Search for the cell housing the specified text and yield its (X, Y) center coordinate. 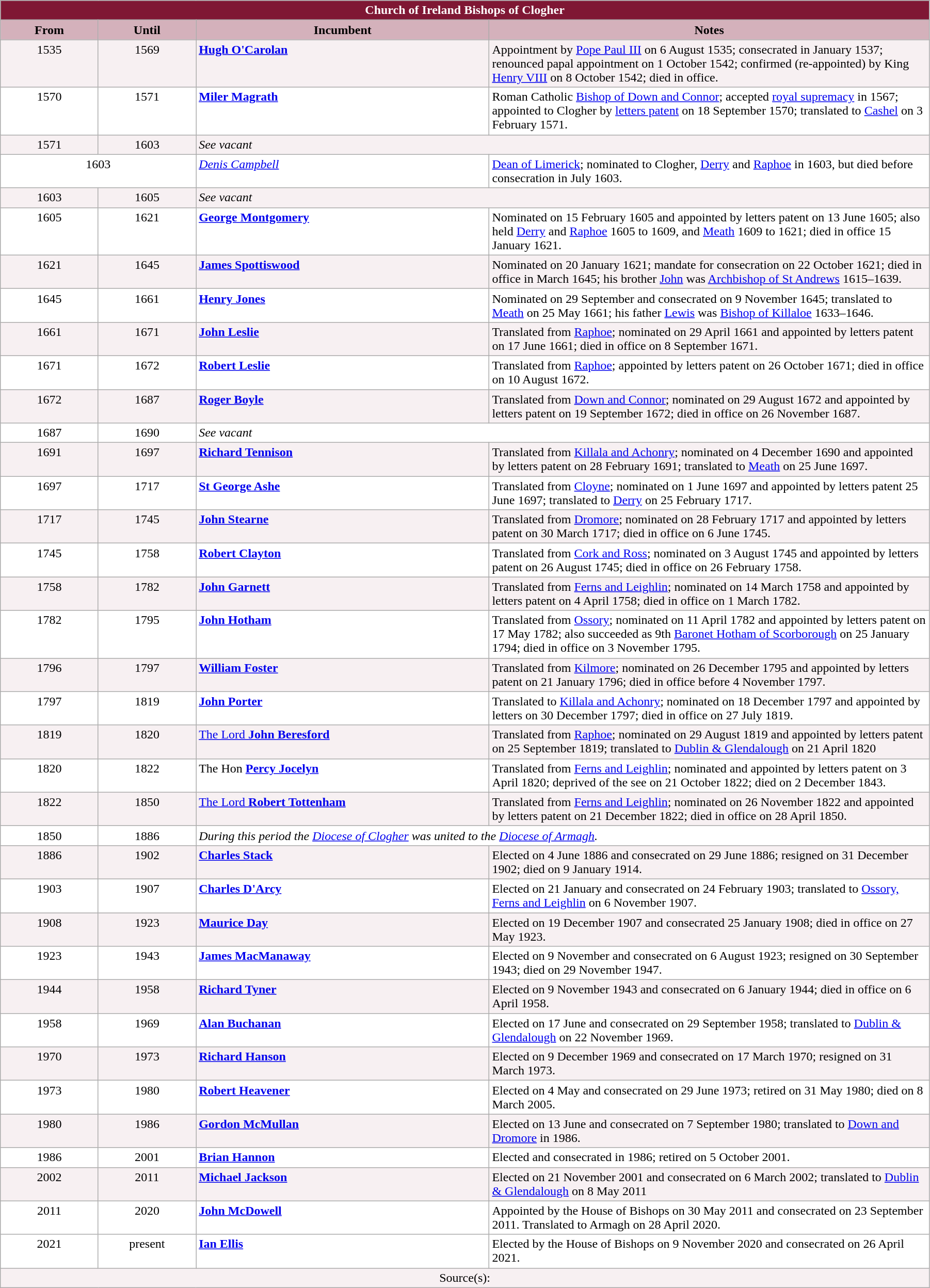
George Montgomery (343, 231)
Richard Tyner (343, 997)
Gordon McMullan (343, 1131)
1908 (50, 929)
Translated from Dromore; nominated on 28 February 1717 and appointed by letters patent on 30 March 1717; died in office on 6 June 1745. (709, 526)
Ian Ellis (343, 1251)
Elected on 13 June and consecrated on 7 September 1980; translated to Down and Dromore in 1986. (709, 1131)
John McDowell (343, 1218)
Elected on 9 November 1943 and consecrated on 6 January 1944; died in office on 6 April 1958. (709, 997)
Dean of Limerick; nominated to Clogher, Derry and Raphoe in 1603, but died before consecration in July 1603. (709, 171)
Richard Tennison (343, 459)
Alan Buchanan (343, 1030)
Elected on 4 June 1886 and consecrated on 29 June 1886; resigned on 31 December 1902; died on 9 January 1914. (709, 862)
Charles Stack (343, 862)
Maurice Day (343, 929)
Charles D'Arcy (343, 896)
Henry Jones (343, 305)
Elected on 4 May and consecrated on 29 June 1973; retired on 31 May 1980; died on 8 March 2005. (709, 1097)
From (50, 30)
1903 (50, 896)
Elected on 9 December 1969 and consecrated on 17 March 1970; resigned on 31 March 1973. (709, 1064)
1907 (147, 896)
Elected by the House of Bishops on 9 November 2020 and consecrated on 26 April 2021. (709, 1251)
James MacManaway (343, 963)
1970 (50, 1064)
John Garnett (343, 593)
1795 (147, 634)
Incumbent (343, 30)
Translated to Killala and Achonry; nominated on 18 December 1797 and appointed by letters on 30 December 1797; died in office on 27 July 1819. (709, 708)
John Porter (343, 708)
Brian Hannon (343, 1157)
1690 (147, 433)
1902 (147, 862)
Translated from Raphoe; appointed by letters patent on 26 October 1671; died in office on 10 August 1672. (709, 373)
Elected and consecrated in 1986; retired on 5 October 2001. (709, 1157)
Hugh O'Carolan (343, 63)
Denis Campbell (343, 171)
Translated from Ferns and Leighlin; nominated on 14 March 1758 and appointed by letters patent on 4 April 1758; died in office on 1 March 1782. (709, 593)
The Lord Robert Tottenham (343, 809)
1796 (50, 675)
The Hon Percy Jocelyn (343, 775)
Miler Magrath (343, 111)
2002 (50, 1184)
Michael Jackson (343, 1184)
Translated from Cork and Ross; nominated on 3 August 1745 and appointed by letters patent on 26 August 1745; died in office on 26 February 1758. (709, 560)
1691 (50, 459)
present (147, 1251)
Notes (709, 30)
John Leslie (343, 339)
Robert Clayton (343, 560)
St George Ashe (343, 493)
1570 (50, 111)
Robert Leslie (343, 373)
Elected on 9 November and consecrated on 6 August 1923; resigned on 30 September 1943; died on 29 November 1947. (709, 963)
Elected on 17 June and consecrated on 29 September 1958; translated to Dublin & Glendalough on 22 November 1969. (709, 1030)
James Spottiswood (343, 271)
Source(s): (465, 1278)
John Stearne (343, 526)
1535 (50, 63)
Robert Heavener (343, 1097)
Elected on 21 November 2001 and consecrated on 6 March 2002; translated to Dublin & Glendalough on 8 May 2011 (709, 1184)
1569 (147, 63)
The Lord John Beresford (343, 742)
Church of Ireland Bishops of Clogher (465, 10)
Translated from Cloyne; nominated on 1 June 1697 and appointed by letters patent 25 June 1697; translated to Derry on 25 February 1717. (709, 493)
Nominated on 29 September and consecrated on 9 November 1645; translated to Meath on 25 May 1661; his father Lewis was Bishop of Killaloe 1633–1646. (709, 305)
Translated from Kilmore; nominated on 26 December 1795 and appointed by letters patent on 21 January 1796; died in office before 4 November 1797. (709, 675)
1943 (147, 963)
Richard Hanson (343, 1064)
2021 (50, 1251)
Appointed by the House of Bishops on 30 May 2011 and consecrated on 23 September 2011. Translated to Armagh on 28 April 2020. (709, 1218)
2001 (147, 1157)
Translated from Raphoe; nominated on 29 April 1661 and appointed by letters patent on 17 June 1661; died in office on 8 September 1671. (709, 339)
1944 (50, 997)
1969 (147, 1030)
Elected on 21 January and consecrated on 24 February 1903; translated to Ossory, Ferns and Leighlin on 6 November 1907. (709, 896)
Elected on 19 December 1907 and consecrated 25 January 1908; died in office on 27 May 1923. (709, 929)
2020 (147, 1218)
Until (147, 30)
William Foster (343, 675)
Roger Boyle (343, 406)
John Hotham (343, 634)
During this period the Diocese of Clogher was united to the Diocese of Armagh. (563, 835)
